Find where the given text appears and provide that cell's center as [X, Y] coordinate. 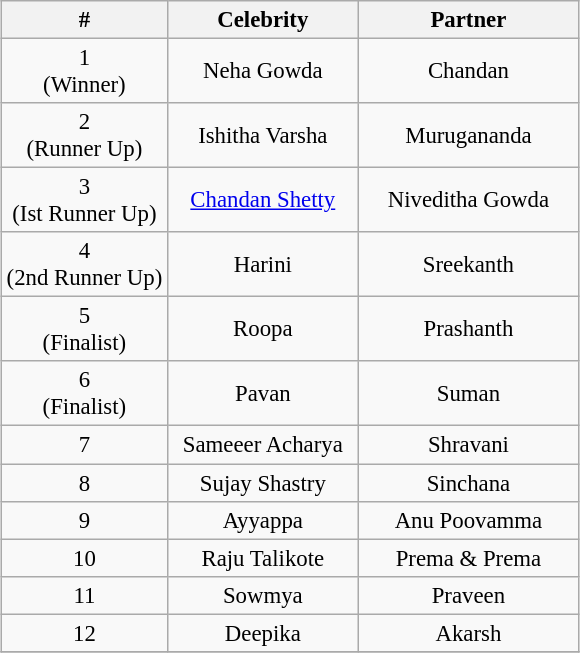
Akarsh [468, 633]
Neha Gowda [264, 70]
Roopa [264, 330]
6(Finalist) [84, 394]
Suman [468, 394]
Chandan [468, 70]
Praveen [468, 595]
Sowmya [264, 595]
Raju Talikote [264, 558]
Ishitha Varsha [264, 136]
Chandan Shetty [264, 200]
Shravani [468, 445]
12 [84, 633]
5(Finalist) [84, 330]
9 [84, 520]
7 [84, 445]
Niveditha Gowda [468, 200]
Harini [264, 264]
Prema & Prema [468, 558]
Celebrity [264, 20]
Sameeer Acharya [264, 445]
2(Runner Up) [84, 136]
10 [84, 558]
Ayyappa [264, 520]
Sreekanth [468, 264]
1(Winner) [84, 70]
Murugananda [468, 136]
# [84, 20]
3(Ist Runner Up) [84, 200]
Sujay Shastry [264, 483]
Prashanth [468, 330]
4(2nd Runner Up) [84, 264]
Deepika [264, 633]
Anu Poovamma [468, 520]
8 [84, 483]
Sinchana [468, 483]
11 [84, 595]
Partner [468, 20]
Pavan [264, 394]
